Detect which cell encompasses the target text, then output its (x, y) center coordinate. 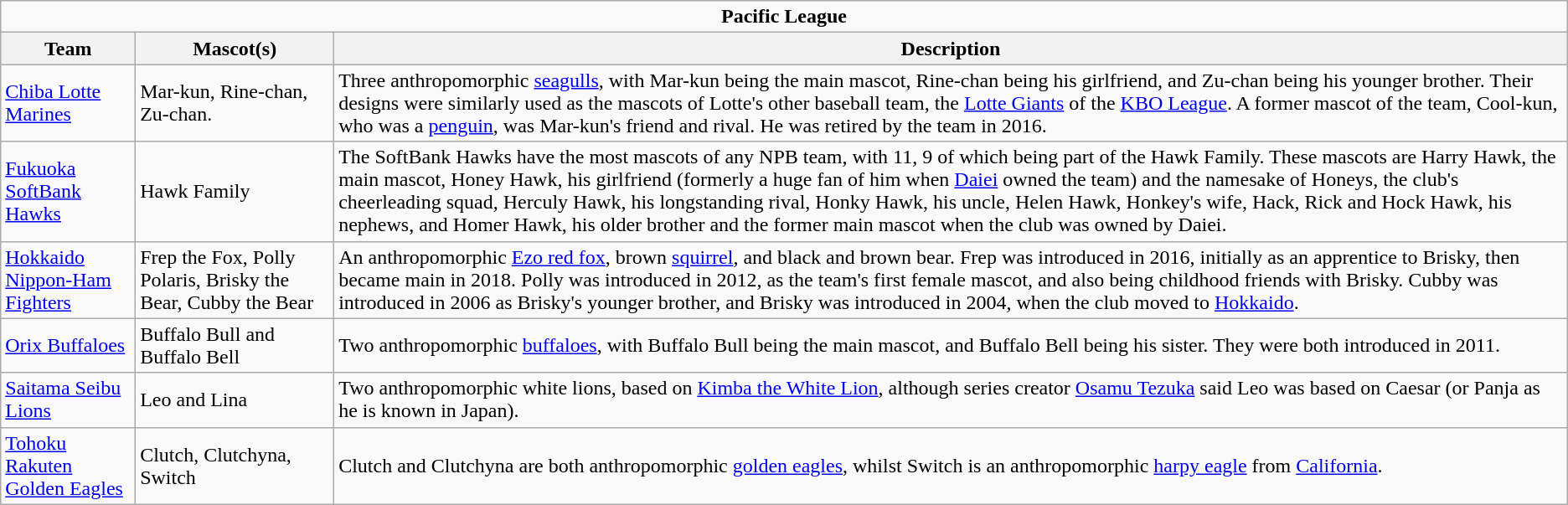
Mar-kun, Rine-chan, Zu-chan. (235, 103)
Fukuoka SoftBank Hawks (69, 191)
Chiba Lotte Marines (69, 103)
Frep the Fox, Polly Polaris, Brisky the Bear, Cubby the Bear (235, 280)
Mascot(s) (235, 49)
Tohoku Rakuten Golden Eagles (69, 466)
Buffalo Bull and Buffalo Bell (235, 345)
Clutch and Clutchyna are both anthropomorphic golden eagles, whilst Switch is an anthropomorphic harpy eagle from California. (952, 466)
Clutch, Clutchyna, Switch (235, 466)
Leo and Lina (235, 400)
Hokkaido Nippon-Ham Fighters (69, 280)
Saitama Seibu Lions (69, 400)
Orix Buffaloes (69, 345)
Pacific League (784, 17)
Description (952, 49)
Two anthropomorphic buffaloes, with Buffalo Bull being the main mascot, and Buffalo Bell being his sister. They were both introduced in 2011. (952, 345)
Hawk Family (235, 191)
Team (69, 49)
